Detect which cell encompasses the target text, then output its [x, y] center coordinate. 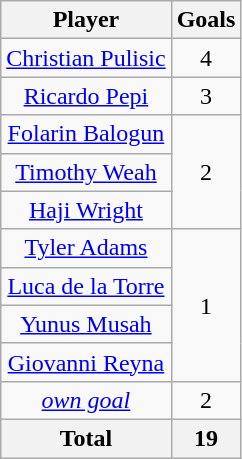
own goal [86, 400]
Player [86, 20]
Folarin Balogun [86, 134]
4 [206, 58]
Yunus Musah [86, 324]
Timothy Weah [86, 172]
1 [206, 305]
Ricardo Pepi [86, 96]
Luca de la Torre [86, 286]
Christian Pulisic [86, 58]
Giovanni Reyna [86, 362]
Total [86, 438]
Tyler Adams [86, 248]
3 [206, 96]
Haji Wright [86, 210]
19 [206, 438]
Goals [206, 20]
